Identify which cell holds the provided text, then report its (X, Y) central coordinate. 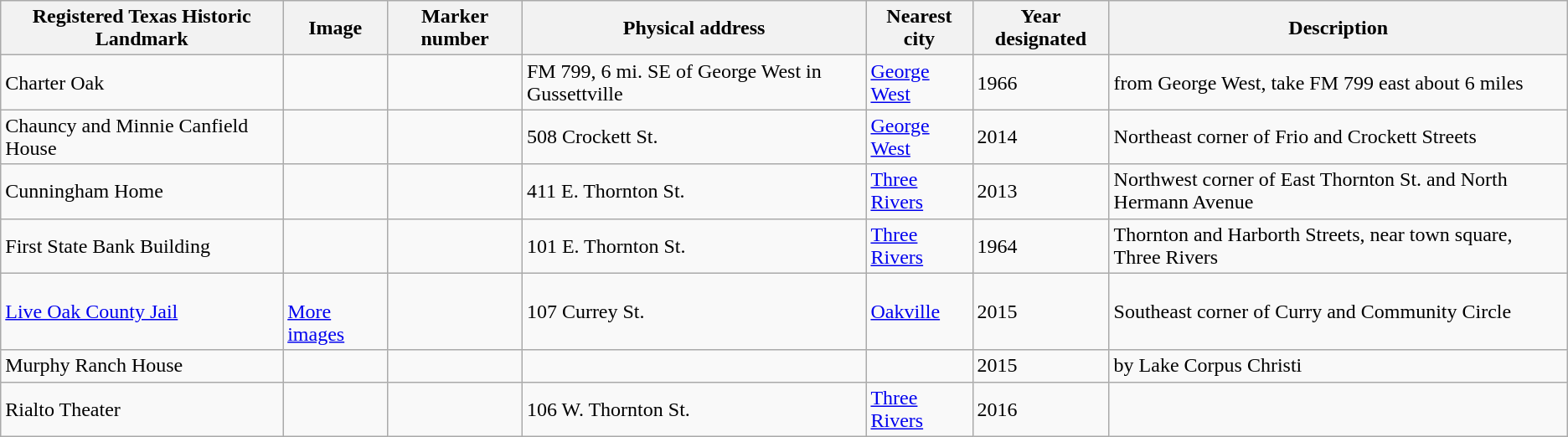
2016 (1040, 409)
Charter Oak (142, 82)
2014 (1040, 137)
Live Oak County Jail (142, 311)
Nearest city (920, 28)
101 E. Thornton St. (694, 246)
First State Bank Building (142, 246)
FM 799, 6 mi. SE of George West in Gussettville (694, 82)
from George West, take FM 799 east about 6 miles (1338, 82)
1966 (1040, 82)
107 Currey St. (694, 311)
Northeast corner of Frio and Crockett Streets (1338, 137)
Thornton and Harborth Streets, near town square, Three Rivers (1338, 246)
More images (335, 311)
411 E. Thornton St. (694, 191)
Description (1338, 28)
Murphy Ranch House (142, 366)
2013 (1040, 191)
Northwest corner of East Thornton St. and North Hermann Avenue (1338, 191)
Year designated (1040, 28)
508 Crockett St. (694, 137)
Marker number (455, 28)
Physical address (694, 28)
Rialto Theater (142, 409)
Image (335, 28)
Cunningham Home (142, 191)
by Lake Corpus Christi (1338, 366)
1964 (1040, 246)
Chauncy and Minnie Canfield House (142, 137)
Oakville (920, 311)
Southeast corner of Curry and Community Circle (1338, 311)
106 W. Thornton St. (694, 409)
Registered Texas Historic Landmark (142, 28)
